Identify which cell holds the provided text, then report its (X, Y) central coordinate. 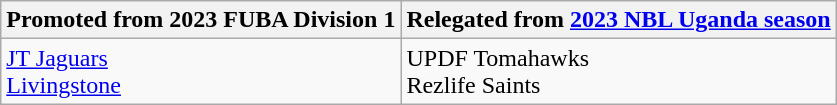
Relegated from 2023 NBL Uganda season (618, 20)
UPDF Tomahawks Rezlife Saints (618, 72)
JT JaguarsLivingstone (201, 72)
Promoted from 2023 FUBA Division 1 (201, 20)
